Locate the cell with the specified text and output its [X, Y] center coordinate. 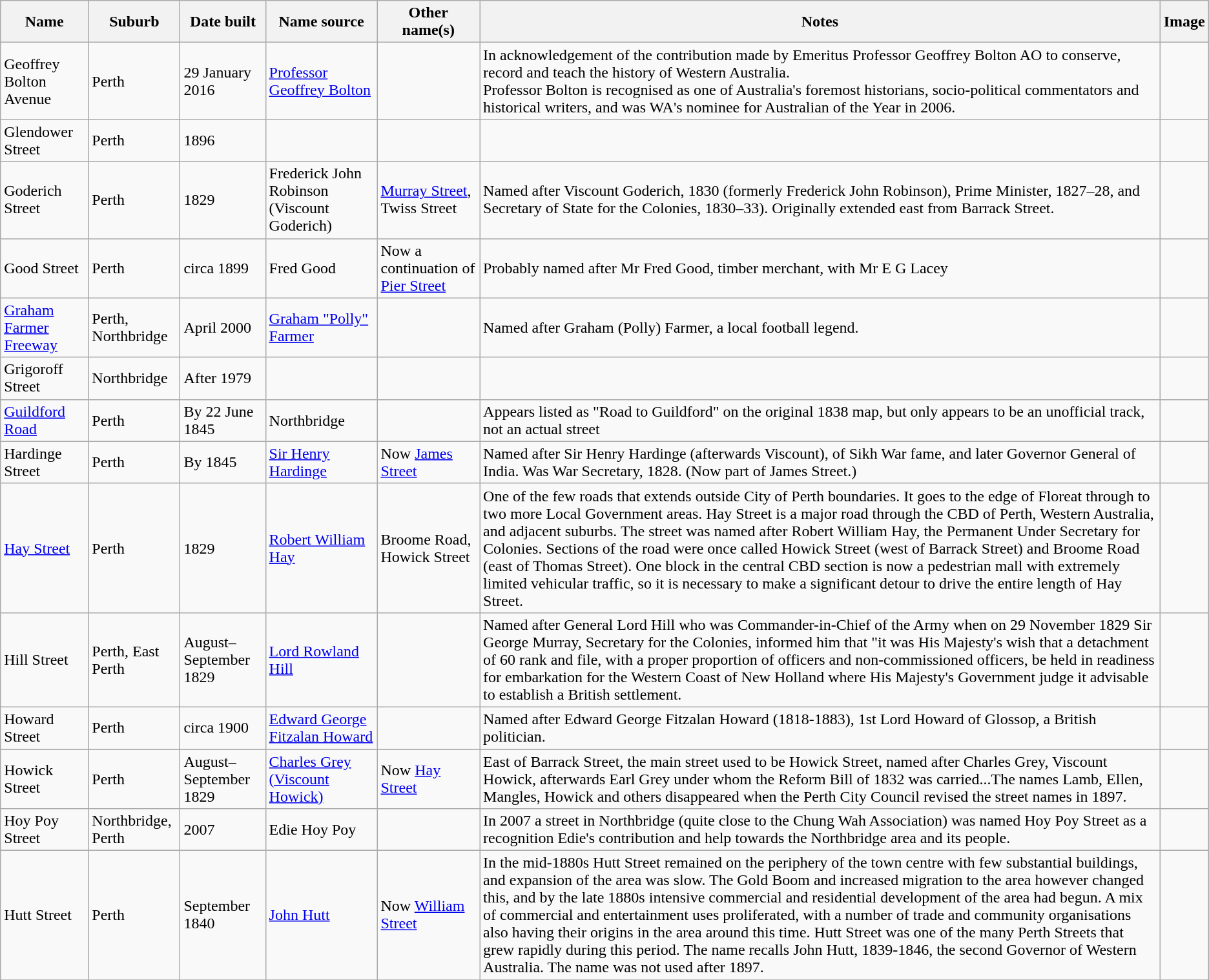
Name source [322, 22]
Lord Rowland Hill [322, 660]
Frederick John Robinson (Viscount Goderich) [322, 200]
Howard Street [45, 727]
Now a continuation of Pier Street [429, 268]
Howick Street [45, 779]
Hutt Street [45, 915]
Geoffrey Bolton Avenue [45, 81]
Named after Graham (Polly) Farmer, a local football legend. [820, 328]
Notes [820, 22]
Goderich Street [45, 200]
Fred Good [322, 268]
Image [1184, 22]
Name [45, 22]
By 1845 [223, 463]
29 January 2016 [223, 81]
Named after Edward George Fitzalan Howard (1818-1883), 1st Lord Howard of Glossop, a British politician. [820, 727]
John Hutt [322, 915]
2007 [223, 829]
Graham "Polly" Farmer [322, 328]
Charles Grey (Viscount Howick) [322, 779]
circa 1900 [223, 727]
Hill Street [45, 660]
Robert William Hay [322, 548]
Date built [223, 22]
circa 1899 [223, 268]
Broome Road, Howick Street [429, 548]
By 22 June 1845 [223, 420]
Perth, Northbridge [134, 328]
After 1979 [223, 379]
Grigoroff Street [45, 379]
1896 [223, 141]
Glendower Street [45, 141]
Perth, East Perth [134, 660]
Edward George Fitzalan Howard [322, 727]
Professor Geoffrey Bolton [322, 81]
September 1840 [223, 915]
Now James Street [429, 463]
Hoy Poy Street [45, 829]
Other name(s) [429, 22]
Good Street [45, 268]
Appears listed as "Road to Guildford" on the original 1838 map, but only appears to be an unofficial track, not an actual street [820, 420]
Murray Street, Twiss Street [429, 200]
Suburb [134, 22]
Now William Street [429, 915]
Northbridge, Perth [134, 829]
Hardinge Street [45, 463]
April 2000 [223, 328]
Edie Hoy Poy [322, 829]
Graham Farmer Freeway [45, 328]
Probably named after Mr Fred Good, timber merchant, with Mr E G Lacey [820, 268]
Hay Street [45, 548]
Guildford Road [45, 420]
Now Hay Street [429, 779]
Sir Henry Hardinge [322, 463]
